Pinpoint the cell where the given text exists, returning its [x, y] midpoint coordinate. 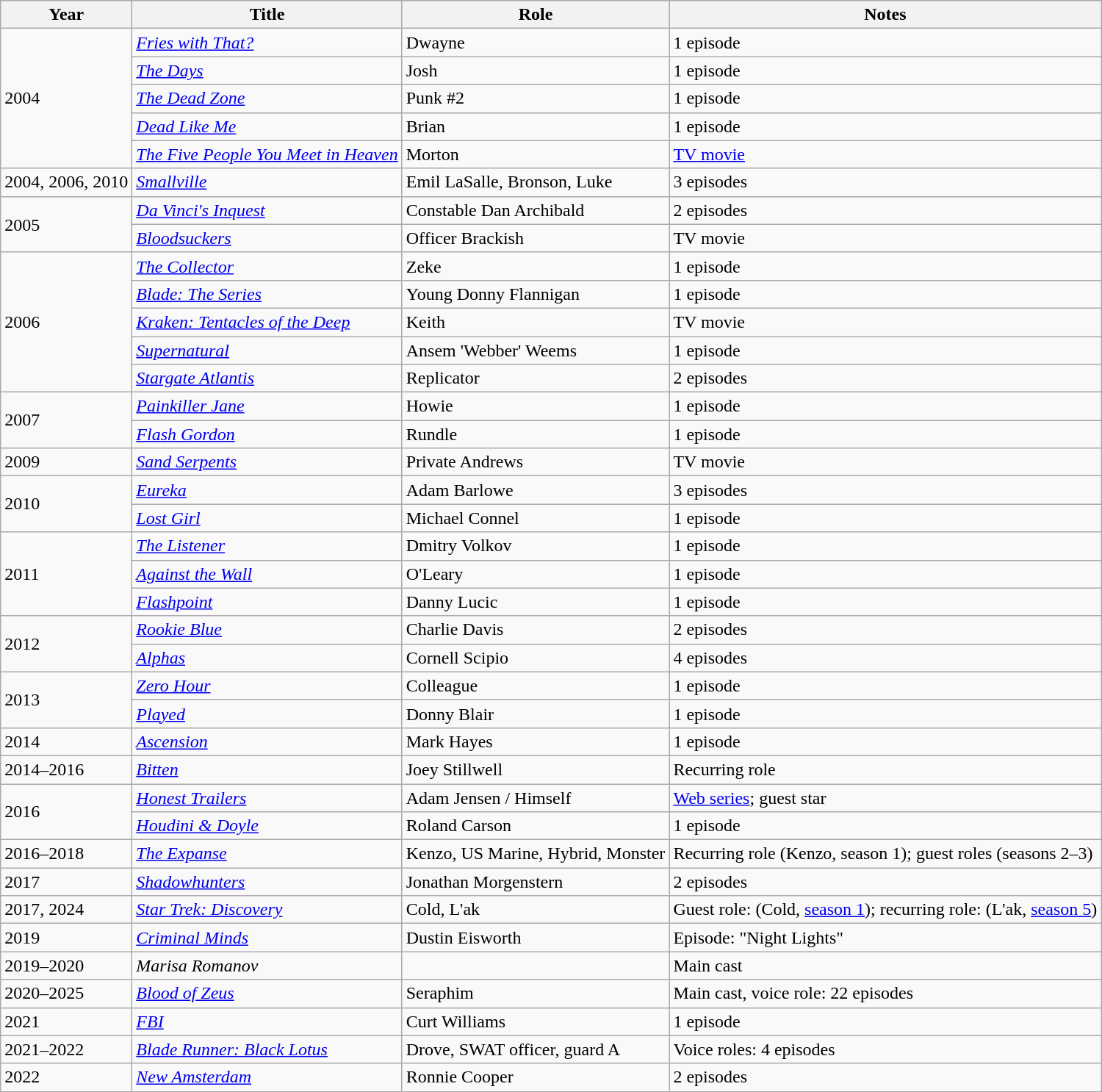
O'Leary [536, 574]
Fries with That? [267, 43]
Dwayne [536, 43]
Jonathan Morgenstern [536, 882]
Adam Barlowe [536, 490]
2007 [66, 420]
Eureka [267, 490]
Houdini & Doyle [267, 826]
Cold, L'ak [536, 910]
Zeke [536, 266]
Da Vinci's Inquest [267, 210]
Voice roles: 4 episodes [885, 1049]
4 episodes [885, 658]
Michael Connel [536, 518]
Lost Girl [267, 518]
Morton [536, 154]
Seraphim [536, 994]
Rundle [536, 434]
Kenzo, US Marine, Hybrid, Monster [536, 854]
Officer Brackish [536, 238]
2017, 2024 [66, 910]
2019 [66, 938]
Drove, SWAT officer, guard A [536, 1049]
2004, 2006, 2010 [66, 182]
Recurring role [885, 769]
Marisa Romanov [267, 966]
2006 [66, 322]
Zero Hour [267, 686]
Replicator [536, 378]
Punk #2 [536, 98]
2016–2018 [66, 854]
Keith [536, 322]
Main cast [885, 966]
Dmitry Volkov [536, 546]
The Five People You Meet in Heaven [267, 154]
Recurring role (Kenzo, season 1); guest roles (seasons 2–3) [885, 854]
Curt Williams [536, 1021]
Flash Gordon [267, 434]
Rookie Blue [267, 630]
2016 [66, 811]
Mark Hayes [536, 741]
Stargate Atlantis [267, 378]
The Days [267, 71]
The Expanse [267, 854]
2020–2025 [66, 994]
Constable Dan Archibald [536, 210]
Year [66, 15]
Joey Stillwell [536, 769]
2021 [66, 1021]
Bloodsuckers [267, 238]
Episode: "Night Lights" [885, 938]
Role [536, 15]
Ronnie Cooper [536, 1077]
Supernatural [267, 351]
2009 [66, 462]
Honest Trailers [267, 797]
Colleague [536, 686]
FBI [267, 1021]
Painkiller Jane [267, 406]
2017 [66, 882]
Sand Serpents [267, 462]
Private Andrews [536, 462]
Danny Lucic [536, 602]
Young Donny Flannigan [536, 294]
Star Trek: Discovery [267, 910]
Howie [536, 406]
2012 [66, 644]
Donny Blair [536, 714]
The Collector [267, 266]
2011 [66, 574]
Ansem 'Webber' Weems [536, 351]
Criminal Minds [267, 938]
Ascension [267, 741]
Roland Carson [536, 826]
2019–2020 [66, 966]
Blood of Zeus [267, 994]
Brian [536, 126]
Smallville [267, 182]
Adam Jensen / Himself [536, 797]
Web series; guest star [885, 797]
2005 [66, 224]
Notes [885, 15]
2021–2022 [66, 1049]
Blade: The Series [267, 294]
Guest role: (Cold, season 1); recurring role: (L'ak, season 5) [885, 910]
Flashpoint [267, 602]
Title [267, 15]
2014 [66, 741]
Played [267, 714]
The Dead Zone [267, 98]
Bitten [267, 769]
Dead Like Me [267, 126]
New Amsterdam [267, 1077]
Alphas [267, 658]
Cornell Scipio [536, 658]
Kraken: Tentacles of the Deep [267, 322]
Against the Wall [267, 574]
Blade Runner: Black Lotus [267, 1049]
Charlie Davis [536, 630]
2014–2016 [66, 769]
2004 [66, 98]
The Listener [267, 546]
Main cast, voice role: 22 episodes [885, 994]
2013 [66, 700]
Shadowhunters [267, 882]
2022 [66, 1077]
Josh [536, 71]
2010 [66, 504]
Emil LaSalle, Bronson, Luke [536, 182]
Dustin Eisworth [536, 938]
